Detect which cell encompasses the target text, then output its [x, y] center coordinate. 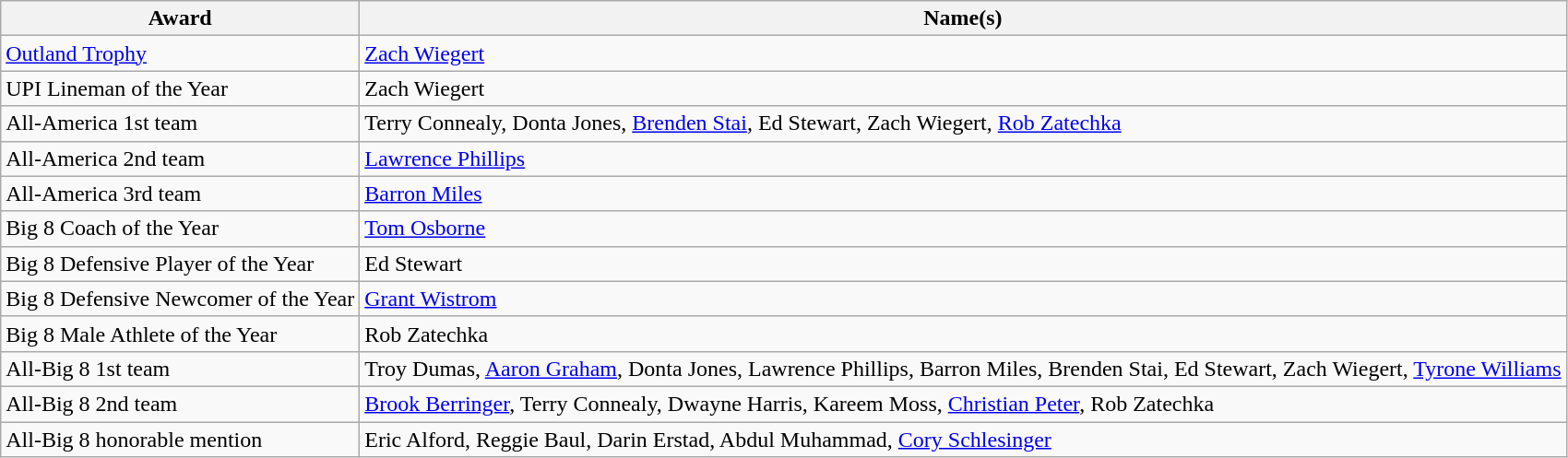
All-America 3rd team [181, 194]
All-Big 8 1st team [181, 369]
Tom Osborne [963, 229]
Brook Berringer, Terry Connealy, Dwayne Harris, Kareem Moss, Christian Peter, Rob Zatechka [963, 404]
Eric Alford, Reggie Baul, Darin Erstad, Abdul Muhammad, Cory Schlesinger [963, 440]
Troy Dumas, Aaron Graham, Donta Jones, Lawrence Phillips, Barron Miles, Brenden Stai, Ed Stewart, Zach Wiegert, Tyrone Williams [963, 369]
All-America 1st team [181, 123]
Big 8 Defensive Newcomer of the Year [181, 299]
Award [181, 18]
Lawrence Phillips [963, 159]
All-Big 8 honorable mention [181, 440]
All-America 2nd team [181, 159]
Barron Miles [963, 194]
Big 8 Defensive Player of the Year [181, 264]
Ed Stewart [963, 264]
Grant Wistrom [963, 299]
Terry Connealy, Donta Jones, Brenden Stai, Ed Stewart, Zach Wiegert, Rob Zatechka [963, 123]
Big 8 Coach of the Year [181, 229]
Outland Trophy [181, 53]
Big 8 Male Athlete of the Year [181, 334]
All-Big 8 2nd team [181, 404]
UPI Lineman of the Year [181, 88]
Rob Zatechka [963, 334]
Name(s) [963, 18]
